Scan for the cell matching the given text and deliver its [X, Y] coordinate at center. 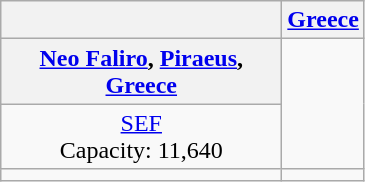
Greece [324, 20]
Neo Faliro, Piraeus, Greece [142, 72]
SEFCapacity: 11,640 [142, 136]
